Identify which cell holds the provided text, then report its (X, Y) central coordinate. 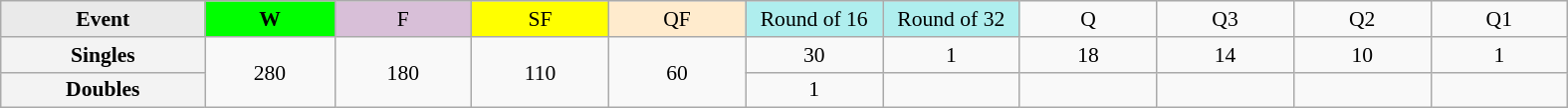
Q2 (1362, 19)
30 (814, 55)
W (270, 19)
F (403, 19)
Doubles (104, 90)
14 (1226, 55)
Q1 (1499, 19)
Q (1088, 19)
Q3 (1226, 19)
Singles (104, 55)
180 (403, 72)
QF (677, 19)
18 (1088, 55)
110 (541, 72)
Event (104, 19)
SF (541, 19)
10 (1362, 55)
280 (270, 72)
60 (677, 72)
Round of 16 (814, 19)
Round of 32 (951, 19)
